From the cell containing the given text, extract its center point as [x, y] coordinate. 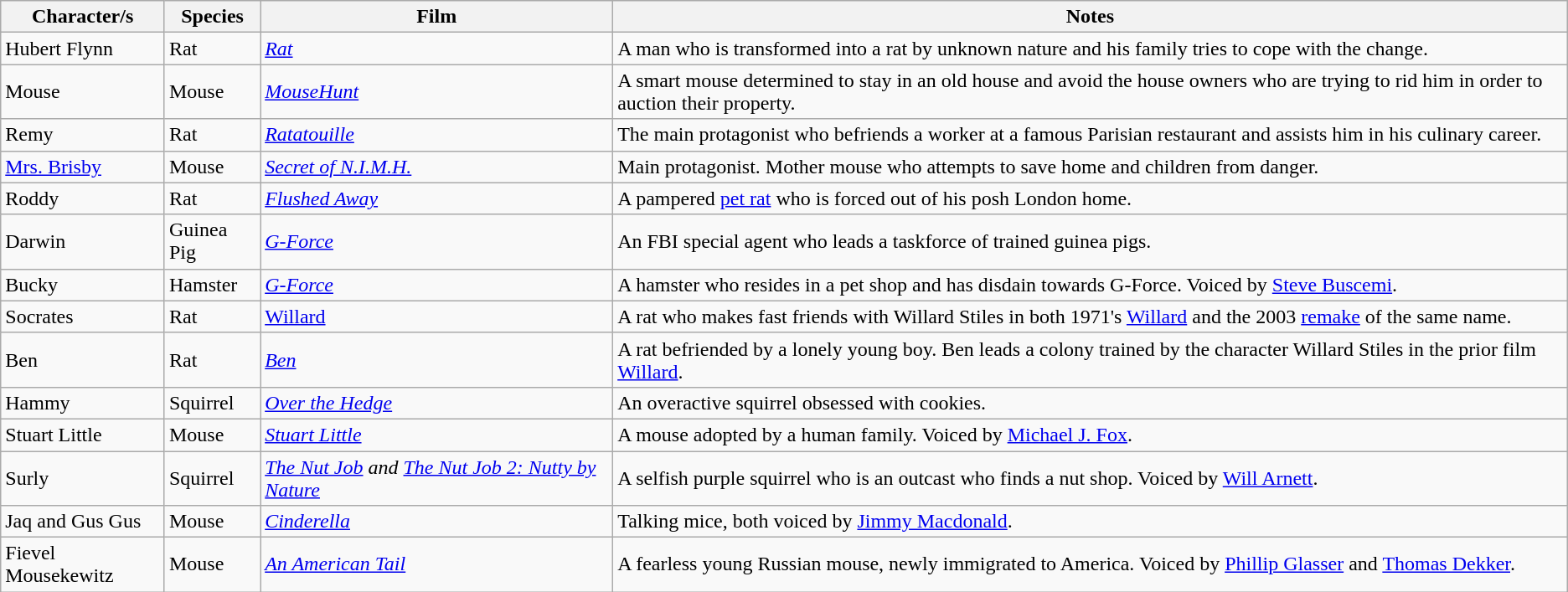
Flushed Away [437, 198]
Main protagonist. Mother mouse who attempts to save home and children from danger. [1091, 167]
An American Tail [437, 564]
A pampered pet rat who is forced out of his posh London home. [1091, 198]
Fievel Mousekewitz [83, 564]
Talking mice, both voiced by Jimmy Macdonald. [1091, 522]
Film [437, 17]
Species [212, 17]
Over the Hedge [437, 403]
Socrates [83, 317]
A smart mouse determined to stay in an old house and avoid the house owners who are trying to rid him in order to auction their property. [1091, 92]
An FBI special agent who leads a taskforce of trained guinea pigs. [1091, 241]
Remy [83, 135]
A rat who makes fast friends with Willard Stiles in both 1971's Willard and the 2003 remake of the same name. [1091, 317]
Hamster [212, 285]
A selfish purple squirrel who is an outcast who finds a nut shop. Voiced by Will Arnett. [1091, 477]
MouseHunt [437, 92]
A hamster who resides in a pet shop and has disdain towards G-Force. Voiced by Steve Buscemi. [1091, 285]
A fearless young Russian mouse, newly immigrated to America. Voiced by Phillip Glasser and Thomas Dekker. [1091, 564]
Hubert Flynn [83, 49]
A rat befriended by a lonely young boy. Ben leads a colony trained by the character Willard Stiles in the prior film Willard. [1091, 360]
Surly [83, 477]
Bucky [83, 285]
Notes [1091, 17]
Ratatouille [437, 135]
Darwin [83, 241]
An overactive squirrel obsessed with cookies. [1091, 403]
Hammy [83, 403]
The main protagonist who befriends a worker at a famous Parisian restaurant and assists him in his culinary career. [1091, 135]
Secret of N.I.M.H. [437, 167]
Jaq and Gus Gus [83, 522]
Mrs. Brisby [83, 167]
Guinea Pig [212, 241]
Roddy [83, 198]
A mouse adopted by a human family. Voiced by Michael J. Fox. [1091, 435]
The Nut Job and The Nut Job 2: Nutty by Nature [437, 477]
Cinderella [437, 522]
A man who is transformed into a rat by unknown nature and his family tries to cope with the change. [1091, 49]
Willard [437, 317]
Character/s [83, 17]
